Find where the given text appears and provide that cell's center as (x, y) coordinate. 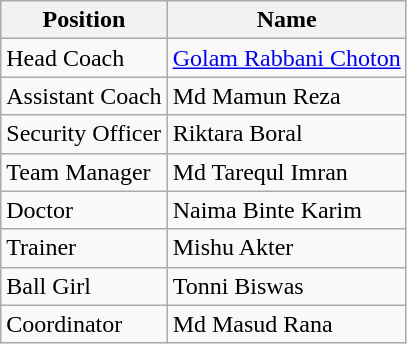
Trainer (84, 248)
Riktara Boral (286, 134)
Security Officer (84, 134)
Position (84, 20)
Doctor (84, 210)
Golam Rabbani Choton (286, 58)
Assistant Coach (84, 96)
Name (286, 20)
Naima Binte Karim (286, 210)
Coordinator (84, 324)
Tonni Biswas (286, 286)
Ball Girl (84, 286)
Md Tarequl Imran (286, 172)
Team Manager (84, 172)
Md Mamun Reza (286, 96)
Mishu Akter (286, 248)
Head Coach (84, 58)
Md Masud Rana (286, 324)
